Detect which cell encompasses the target text, then output its (x, y) center coordinate. 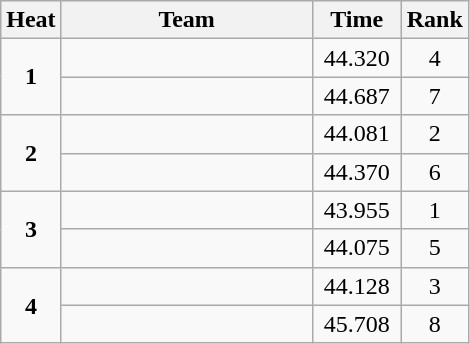
6 (434, 172)
5 (434, 248)
7 (434, 96)
Time (356, 20)
44.128 (356, 286)
44.370 (356, 172)
44.075 (356, 248)
Heat (31, 20)
45.708 (356, 324)
44.320 (356, 58)
44.081 (356, 134)
43.955 (356, 210)
Rank (434, 20)
44.687 (356, 96)
Team (186, 20)
8 (434, 324)
